Detect which cell encompasses the target text, then output its [x, y] center coordinate. 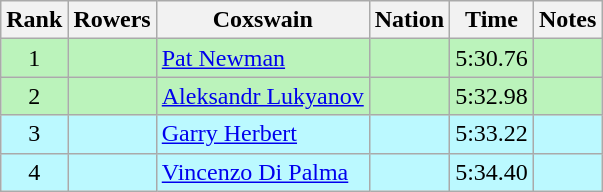
Rank [34, 20]
Pat Newman [262, 58]
Coxswain [262, 20]
5:32.98 [492, 96]
5:34.40 [492, 172]
Garry Herbert [262, 134]
4 [34, 172]
3 [34, 134]
Vincenzo Di Palma [262, 172]
5:33.22 [492, 134]
Time [492, 20]
Notes [567, 20]
5:30.76 [492, 58]
2 [34, 96]
1 [34, 58]
Rowers [112, 20]
Aleksandr Lukyanov [262, 96]
Nation [409, 20]
